Capture the cell that displays the provided text and extract its [X, Y] central coordinate. 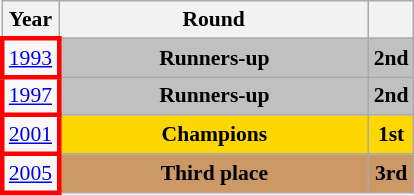
1997 [30, 96]
3rd [392, 174]
1st [392, 136]
Champions [214, 136]
2005 [30, 174]
1993 [30, 58]
Round [214, 20]
Year [30, 20]
2001 [30, 136]
Third place [214, 174]
